For the text-containing cell, return its midpoint in (x, y) coordinate format. 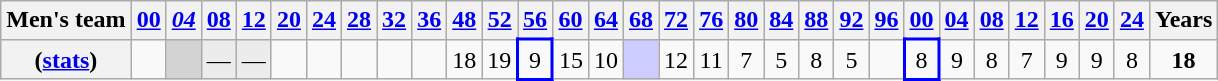
11 (712, 60)
10 (606, 60)
60 (571, 20)
76 (712, 20)
92 (852, 20)
Years (1183, 20)
36 (430, 20)
(stats) (66, 60)
32 (394, 20)
16 (1062, 20)
Men's team (66, 20)
72 (676, 20)
84 (782, 20)
56 (536, 20)
68 (640, 20)
19 (500, 60)
88 (816, 20)
15 (571, 60)
64 (606, 20)
52 (500, 20)
80 (746, 20)
48 (464, 20)
96 (886, 20)
28 (358, 20)
